Detect which cell encompasses the target text, then output its [X, Y] center coordinate. 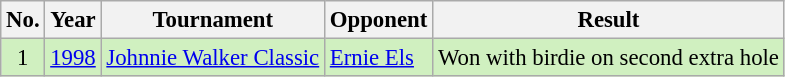
Ernie Els [379, 58]
Won with birdie on second extra hole [609, 58]
No. [23, 20]
Opponent [379, 20]
1998 [73, 58]
1 [23, 58]
Year [73, 20]
Result [609, 20]
Tournament [212, 20]
Johnnie Walker Classic [212, 58]
